Return the [X, Y] coordinate for the center point of the cell that contains the specified text.  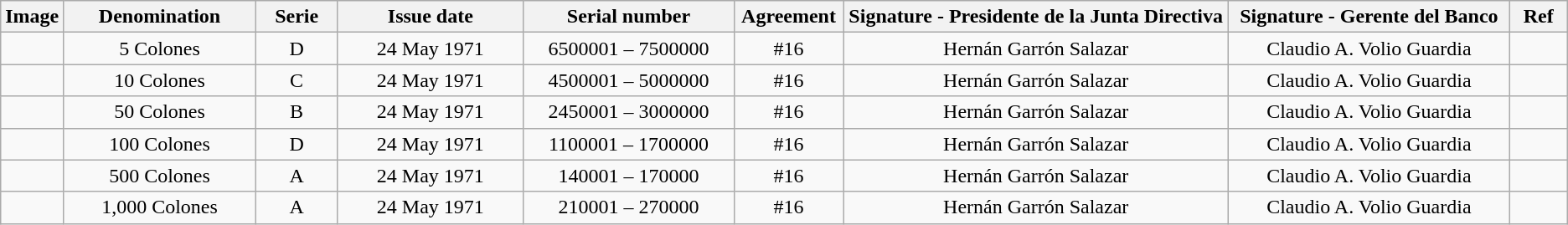
Image [32, 17]
Ref [1538, 17]
4500001 – 5000000 [629, 80]
1,000 Colones [159, 207]
10 Colones [159, 80]
100 Colones [159, 144]
2450001 – 3000000 [629, 112]
B [297, 112]
Serie [297, 17]
500 Colones [159, 176]
140001 – 170000 [629, 176]
5 Colones [159, 49]
210001 – 270000 [629, 207]
50 Colones [159, 112]
Issue date [431, 17]
Serial number [629, 17]
Denomination [159, 17]
Signature - Presidente de la Junta Directiva [1036, 17]
6500001 – 7500000 [629, 49]
Signature - Gerente del Banco [1369, 17]
1100001 – 1700000 [629, 144]
C [297, 80]
Agreement [788, 17]
